Identify which cell holds the provided text, then report its [x, y] central coordinate. 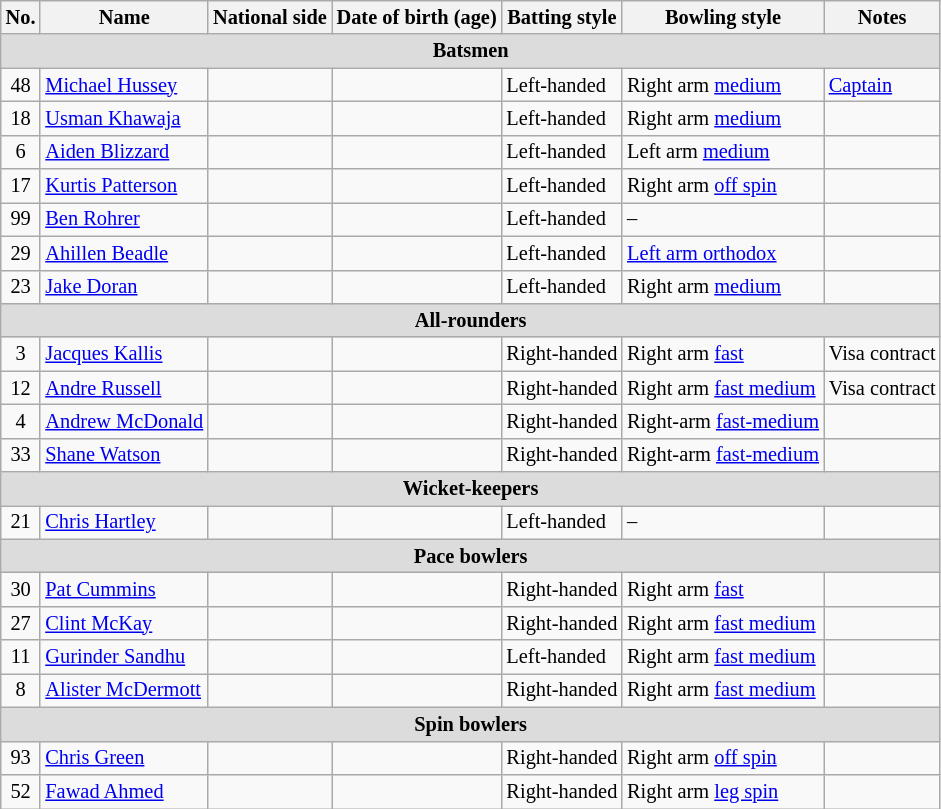
11 [21, 657]
29 [21, 253]
Left arm medium [723, 152]
4 [21, 421]
30 [21, 589]
12 [21, 388]
3 [21, 354]
33 [21, 455]
Andrew McDonald [124, 421]
99 [21, 219]
52 [21, 791]
All-rounders [471, 320]
Pat Cummins [124, 589]
Spin bowlers [471, 724]
Batting style [562, 17]
8 [21, 690]
Kurtis Patterson [124, 186]
Alister McDermott [124, 690]
Bowling style [723, 17]
Batsmen [471, 51]
Wicket-keepers [471, 489]
Name [124, 17]
No. [21, 17]
Ben Rohrer [124, 219]
Chris Hartley [124, 522]
Gurinder Sandhu [124, 657]
18 [21, 118]
21 [21, 522]
Clint McKay [124, 623]
Pace bowlers [471, 556]
Shane Watson [124, 455]
Right arm leg spin [723, 791]
93 [21, 758]
Andre Russell [124, 388]
Fawad Ahmed [124, 791]
48 [21, 85]
Ahillen Beadle [124, 253]
Aiden Blizzard [124, 152]
Notes [882, 17]
Captain [882, 85]
27 [21, 623]
Jake Doran [124, 287]
Chris Green [124, 758]
Michael Hussey [124, 85]
Date of birth (age) [417, 17]
6 [21, 152]
Left arm orthodox [723, 253]
23 [21, 287]
National side [270, 17]
17 [21, 186]
Usman Khawaja [124, 118]
Jacques Kallis [124, 354]
